Return the [x, y] coordinate for the center point of the cell that contains the specified text.  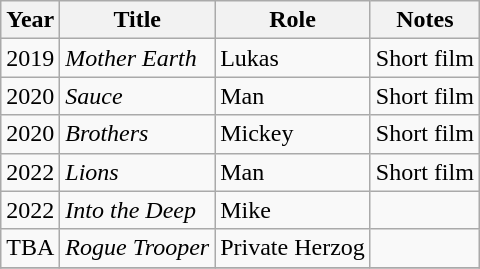
Mickey [293, 134]
Private Herzog [293, 248]
Title [138, 20]
Role [293, 20]
Lions [138, 172]
Sauce [138, 96]
Into the Deep [138, 210]
Mike [293, 210]
Lukas [293, 58]
TBA [30, 248]
Mother Earth [138, 58]
Rogue Trooper [138, 248]
Brothers [138, 134]
2019 [30, 58]
Notes [424, 20]
Year [30, 20]
